Locate the cell with the specified text and output its [x, y] center coordinate. 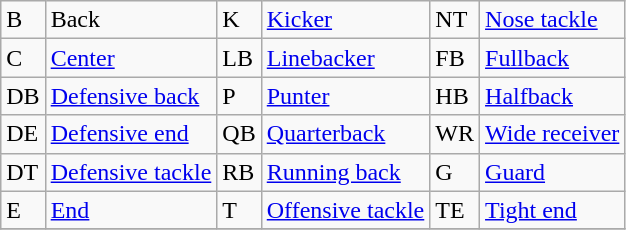
DB [23, 96]
Guard [552, 172]
End [131, 210]
FB [455, 58]
Kicker [346, 20]
Wide receiver [552, 134]
G [455, 172]
QB [239, 134]
DT [23, 172]
Back [131, 20]
NT [455, 20]
Defensive end [131, 134]
Offensive tackle [346, 210]
Defensive back [131, 96]
C [23, 58]
Linebacker [346, 58]
WR [455, 134]
Halfback [552, 96]
Center [131, 58]
P [239, 96]
TE [455, 210]
K [239, 20]
Quarterback [346, 134]
Nose tackle [552, 20]
B [23, 20]
Fullback [552, 58]
RB [239, 172]
T [239, 210]
Running back [346, 172]
DE [23, 134]
HB [455, 96]
LB [239, 58]
Tight end [552, 210]
E [23, 210]
Defensive tackle [131, 172]
Punter [346, 96]
